Extract the [x, y] coordinate from the center of the cell holding the provided text.  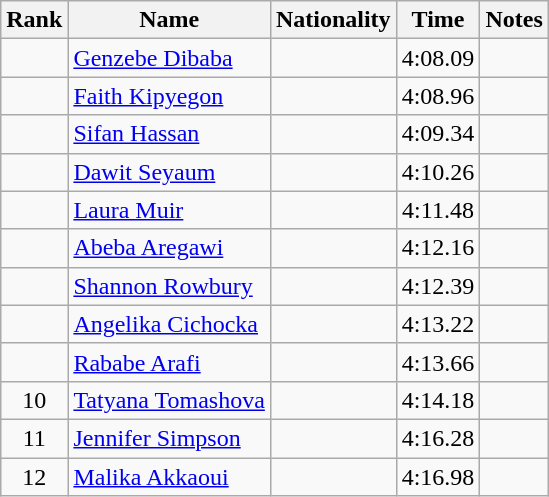
Nationality [333, 20]
4:13.22 [438, 324]
4:12.16 [438, 248]
4:09.34 [438, 134]
4:16.98 [438, 477]
4:10.26 [438, 172]
4:08.96 [438, 96]
Shannon Rowbury [170, 286]
Rank [34, 20]
Notes [514, 20]
Time [438, 20]
4:12.39 [438, 286]
4:13.66 [438, 362]
Laura Muir [170, 210]
4:08.09 [438, 58]
Name [170, 20]
Rababe Arafi [170, 362]
Sifan Hassan [170, 134]
Tatyana Tomashova [170, 400]
Dawit Seyaum [170, 172]
4:14.18 [438, 400]
4:16.28 [438, 438]
11 [34, 438]
12 [34, 477]
10 [34, 400]
Malika Akkaoui [170, 477]
4:11.48 [438, 210]
Faith Kipyegon [170, 96]
Genzebe Dibaba [170, 58]
Abeba Aregawi [170, 248]
Jennifer Simpson [170, 438]
Angelika Cichocka [170, 324]
